Extract the (X, Y) coordinate from the center of the cell holding the provided text.  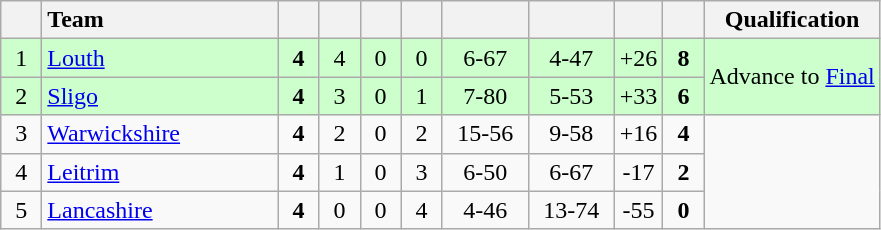
Louth (160, 58)
+26 (638, 58)
9-58 (571, 134)
4-46 (485, 210)
13-74 (571, 210)
7-80 (485, 96)
15-56 (485, 134)
5 (22, 210)
Team (160, 20)
4-47 (571, 58)
Leitrim (160, 172)
6 (684, 96)
Sligo (160, 96)
+33 (638, 96)
Warwickshire (160, 134)
Qualification (792, 20)
-17 (638, 172)
6-50 (485, 172)
8 (684, 58)
+16 (638, 134)
Advance to Final (792, 77)
-55 (638, 210)
5-53 (571, 96)
Lancashire (160, 210)
